Identify which cell holds the provided text, then report its [x, y] central coordinate. 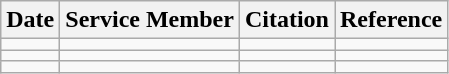
Date [30, 20]
Service Member [150, 20]
Citation [286, 20]
Reference [390, 20]
